Pinpoint the cell where the given text exists, returning its (X, Y) midpoint coordinate. 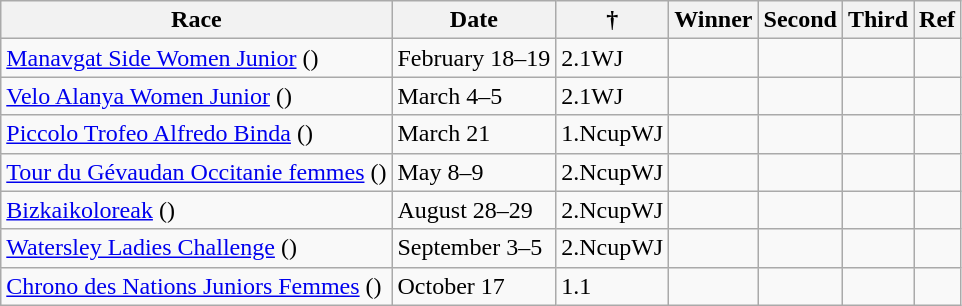
Third (878, 20)
May 8–9 (474, 172)
October 17 (474, 286)
Bizkaikoloreak () (196, 210)
March 21 (474, 134)
† (612, 20)
1.1 (612, 286)
February 18–19 (474, 58)
Race (196, 20)
August 28–29 (474, 210)
Date (474, 20)
Tour du Gévaudan Occitanie femmes () (196, 172)
Winner (714, 20)
Velo Alanya Women Junior () (196, 96)
September 3–5 (474, 248)
1.NcupWJ (612, 134)
Watersley Ladies Challenge () (196, 248)
Piccolo Trofeo Alfredo Binda () (196, 134)
Second (800, 20)
Ref (938, 20)
Chrono des Nations Juniors Femmes () (196, 286)
Manavgat Side Women Junior () (196, 58)
March 4–5 (474, 96)
